Provide the [x, y] coordinate of the cell's center where the given text is located.  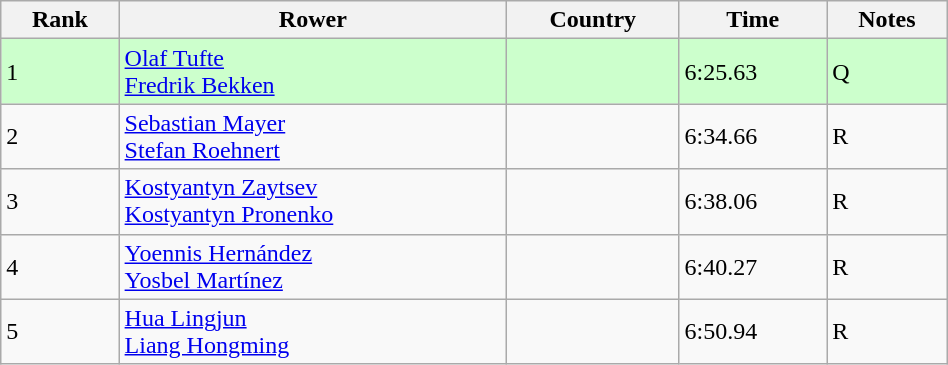
Hua LingjunLiang Hongming [312, 332]
Time [753, 20]
Q [888, 72]
6:38.06 [753, 202]
Olaf Tufte Fredrik Bekken [312, 72]
Notes [888, 20]
Sebastian Mayer Stefan Roehnert [312, 136]
1 [60, 72]
Rower [312, 20]
2 [60, 136]
6:25.63 [753, 72]
3 [60, 202]
Kostyantyn Zaytsev Kostyantyn Pronenko [312, 202]
4 [60, 266]
6:34.66 [753, 136]
Yoennis Hernández Yosbel Martínez [312, 266]
6:50.94 [753, 332]
6:40.27 [753, 266]
Country [593, 20]
Rank [60, 20]
5 [60, 332]
